Provide the [X, Y] coordinate of the cell's center where the given text is located.  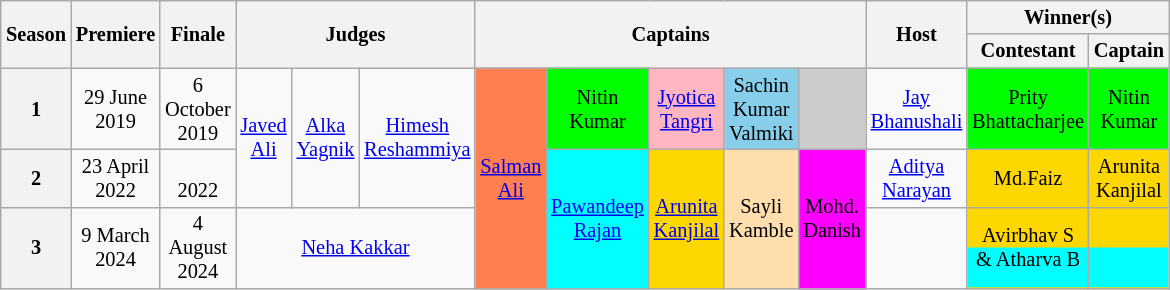
Sachin Kumar Valmiki [761, 109]
Captain [1129, 51]
Alka Yagnik [326, 138]
Salman Ali [510, 178]
Javed Ali [264, 138]
2022 [198, 178]
Season [36, 34]
6 October 2019 [198, 109]
Sayli Kamble [761, 218]
Contestant [1028, 51]
3 [36, 248]
Judges [356, 34]
Himesh Reshammiya [417, 138]
Neha Kakkar [356, 248]
Md.Faiz [1028, 178]
Finale [198, 34]
9 March 2024 [116, 248]
4 August 2024 [198, 248]
Jyotica Tangri [686, 109]
Pawandeep Rajan [598, 218]
1 [36, 109]
Avirbhav S & Atharva B [1028, 248]
Host [916, 34]
Prity Bhattacharjee [1028, 109]
Mohd. Danish [832, 218]
29 June 2019 [116, 109]
Jay Bhanushali [916, 109]
Premiere [116, 34]
23 April 2022 [116, 178]
Aditya Narayan [916, 178]
Captains [670, 34]
2 [36, 178]
Winner(s) [1068, 17]
